Determine the (X, Y) coordinate at the center of the cell enclosing the given text.  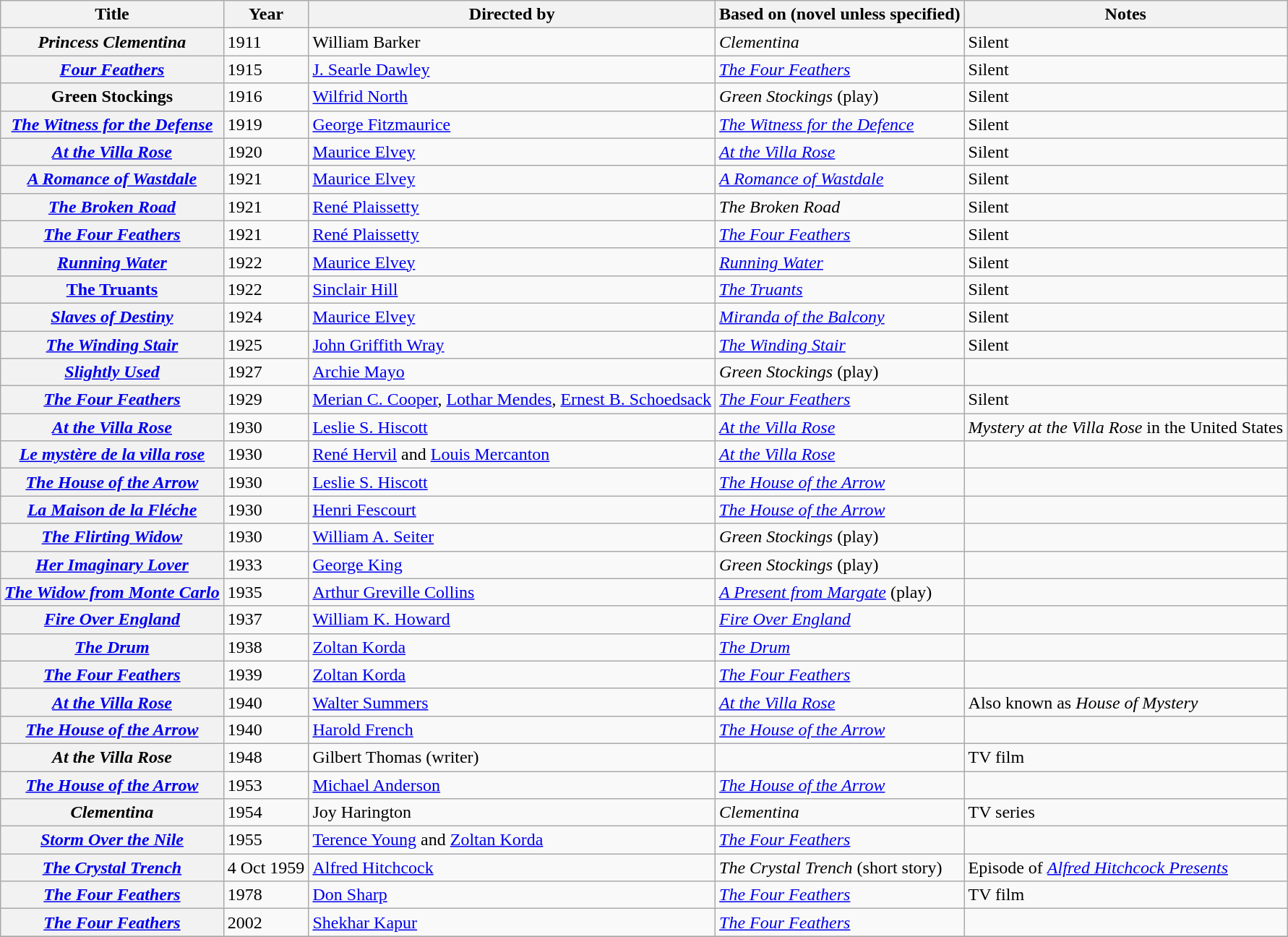
Le mystère de la villa rose (112, 455)
1955 (266, 840)
1948 (266, 757)
1938 (266, 647)
John Griffith Wray (512, 345)
Slightly Used (112, 372)
Michael Anderson (512, 784)
Wilfrid North (512, 97)
Harold French (512, 730)
The Crystal Trench (short story) (840, 868)
Walter Summers (512, 702)
René Hervil and Louis Mercanton (512, 455)
Princess Clementina (112, 42)
J. Searle Dawley (512, 69)
Terence Young and Zoltan Korda (512, 840)
Based on (novel unless specified) (840, 14)
William K. Howard (512, 620)
Merian C. Cooper, Lothar Mendes, Ernest B. Schoedsack (512, 400)
1935 (266, 592)
1924 (266, 317)
1953 (266, 784)
La Maison de la Fléche (112, 510)
The Witness for the Defence (840, 124)
Her Imaginary Lover (112, 565)
Title (112, 14)
1954 (266, 813)
1920 (266, 152)
1925 (266, 345)
Four Feathers (112, 69)
TV series (1126, 813)
1939 (266, 675)
A Present from Margate (play) (840, 592)
Gilbert Thomas (writer) (512, 757)
1937 (266, 620)
Storm Over the Nile (112, 840)
The Crystal Trench (112, 868)
1915 (266, 69)
William Barker (512, 42)
Episode of Alfred Hitchcock Presents (1126, 868)
Mystery at the Villa Rose in the United States (1126, 427)
Directed by (512, 14)
1927 (266, 372)
1978 (266, 895)
Green Stockings (112, 97)
George King (512, 565)
4 Oct 1959 (266, 868)
1916 (266, 97)
Joy Harington (512, 813)
Also known as House of Mystery (1126, 702)
Slaves of Destiny (112, 317)
1933 (266, 565)
Alfred Hitchcock (512, 868)
Arthur Greville Collins (512, 592)
George Fitzmaurice (512, 124)
Year (266, 14)
1911 (266, 42)
Sinclair Hill (512, 289)
The Widow from Monte Carlo (112, 592)
1929 (266, 400)
Archie Mayo (512, 372)
The Flirting Widow (112, 537)
Notes (1126, 14)
Shekhar Kapur (512, 923)
Miranda of the Balcony (840, 317)
The Witness for the Defense (112, 124)
William A. Seiter (512, 537)
Henri Fescourt (512, 510)
Don Sharp (512, 895)
2002 (266, 923)
1919 (266, 124)
